Scan for the cell matching the given text and deliver its (X, Y) coordinate at center. 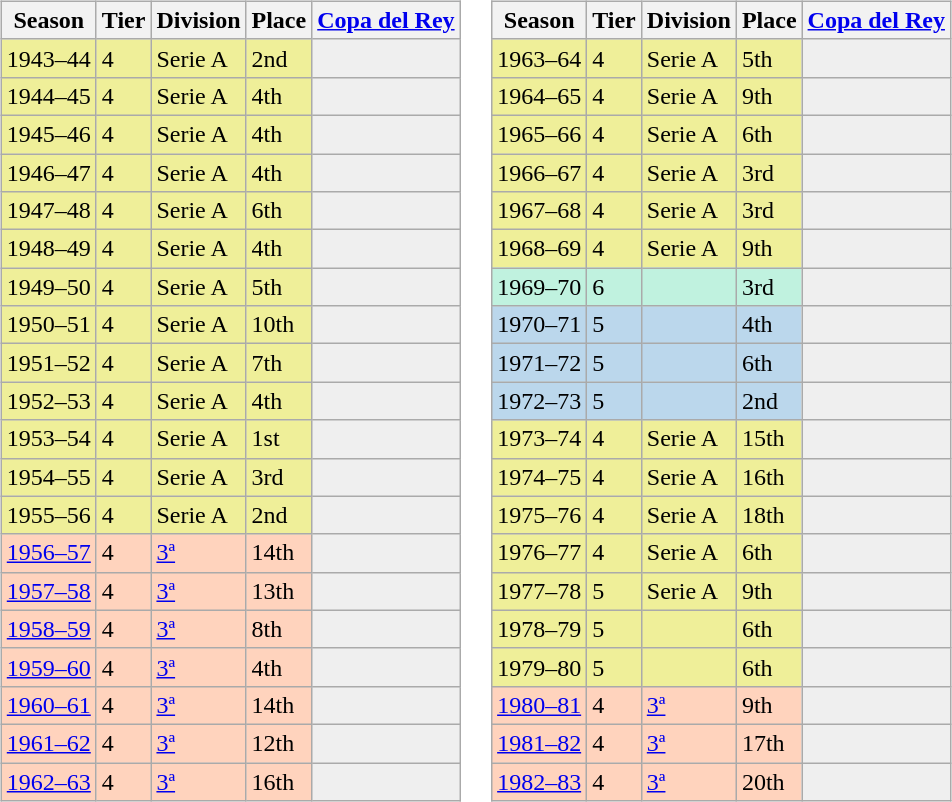
1952–53 (48, 401)
20th (769, 781)
13th (279, 591)
1950–51 (48, 325)
1944–45 (48, 96)
1948–49 (48, 249)
1977–78 (540, 591)
1961–62 (48, 743)
1970–71 (540, 325)
1962–63 (48, 781)
1979–80 (540, 667)
1945–46 (48, 134)
8th (279, 629)
1957–58 (48, 591)
1959–60 (48, 667)
1982–83 (540, 781)
1980–81 (540, 705)
17th (769, 743)
1967–68 (540, 211)
1953–54 (48, 439)
1947–48 (48, 211)
1949–50 (48, 287)
1958–59 (48, 629)
1951–52 (48, 363)
1971–72 (540, 363)
1972–73 (540, 401)
1966–67 (540, 173)
1976–77 (540, 553)
1946–47 (48, 173)
1974–75 (540, 477)
12th (279, 743)
1969–70 (540, 287)
1975–76 (540, 515)
1964–65 (540, 96)
10th (279, 325)
15th (769, 439)
1981–82 (540, 743)
1943–44 (48, 58)
1st (279, 439)
7th (279, 363)
1968–69 (540, 249)
1978–79 (540, 629)
6 (614, 287)
1960–61 (48, 705)
1955–56 (48, 515)
1963–64 (540, 58)
18th (769, 515)
1954–55 (48, 477)
1965–66 (540, 134)
1973–74 (540, 439)
1956–57 (48, 553)
